Return the [X, Y] coordinate for the center point of the cell that contains the specified text.  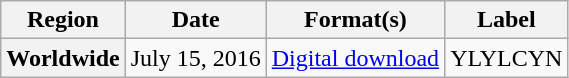
Date [196, 20]
Worldwide [63, 58]
Region [63, 20]
July 15, 2016 [196, 58]
Label [506, 20]
Digital download [355, 58]
YLYLCYN [506, 58]
Format(s) [355, 20]
